Return the (x, y) coordinate for the center point of the cell that contains the specified text.  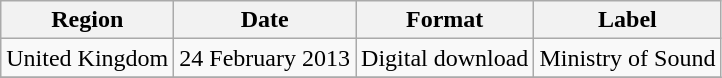
Format (445, 20)
Label (628, 20)
United Kingdom (88, 58)
Ministry of Sound (628, 58)
Date (265, 20)
Digital download (445, 58)
Region (88, 20)
24 February 2013 (265, 58)
